Detect which cell encompasses the target text, then output its [X, Y] center coordinate. 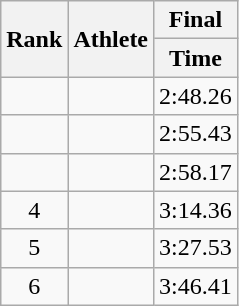
Time [196, 58]
4 [34, 210]
6 [34, 286]
2:55.43 [196, 134]
2:58.17 [196, 172]
3:14.36 [196, 210]
5 [34, 248]
3:27.53 [196, 248]
Athlete [111, 39]
Final [196, 20]
2:48.26 [196, 96]
3:46.41 [196, 286]
Rank [34, 39]
